Determine the (X, Y) coordinate at the center of the cell enclosing the given text.  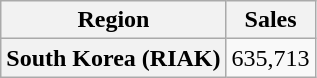
Region (114, 20)
635,713 (270, 58)
Sales (270, 20)
South Korea (RIAK) (114, 58)
